Capture the cell that displays the provided text and extract its [X, Y] central coordinate. 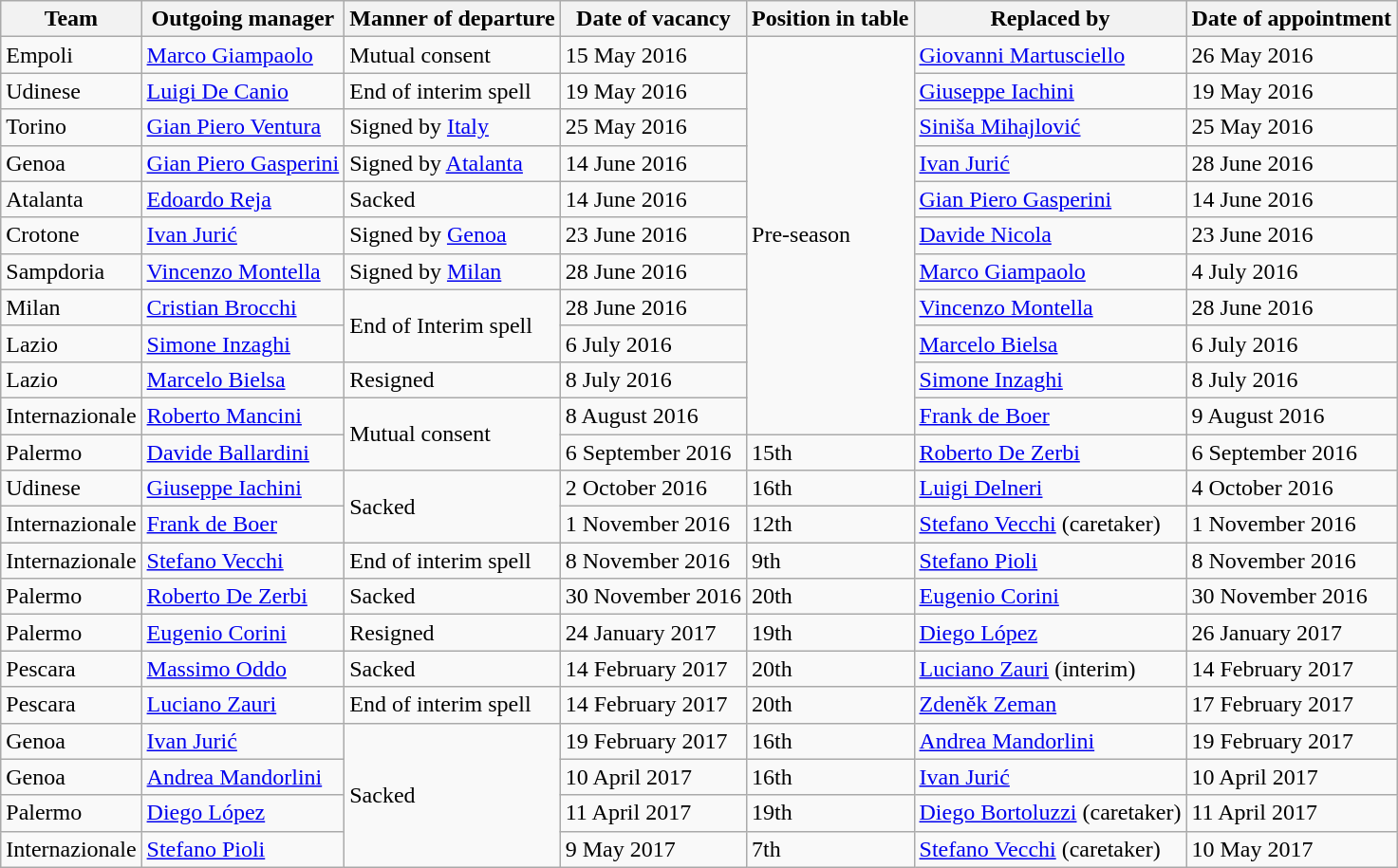
Stefano Vecchi [243, 561]
15th [830, 452]
Roberto Mancini [243, 416]
Signed by Genoa [452, 235]
Signed by Atalanta [452, 163]
Cristian Brocchi [243, 307]
12th [830, 525]
8 August 2016 [653, 416]
Gian Piero Ventura [243, 127]
9 May 2017 [653, 849]
Empoli [71, 55]
Zdeněk Zeman [1050, 705]
26 January 2017 [1292, 633]
15 May 2016 [653, 55]
Luigi Delneri [1050, 489]
Crotone [71, 235]
Luciano Zauri (interim) [1050, 669]
4 July 2016 [1292, 271]
Davide Nicola [1050, 235]
Signed by Italy [452, 127]
Massimo Oddo [243, 669]
26 May 2016 [1292, 55]
Diego Bortoluzzi (caretaker) [1050, 813]
Manner of departure [452, 19]
24 January 2017 [653, 633]
9 August 2016 [1292, 416]
Milan [71, 307]
Davide Ballardini [243, 452]
Atalanta [71, 199]
Siniša Mihajlović [1050, 127]
Edoardo Reja [243, 199]
Pre-season [830, 235]
2 October 2016 [653, 489]
10 May 2017 [1292, 849]
Torino [71, 127]
Signed by Milan [452, 271]
Replaced by [1050, 19]
4 October 2016 [1292, 489]
Outgoing manager [243, 19]
7th [830, 849]
Date of appointment [1292, 19]
Date of vacancy [653, 19]
9th [830, 561]
17 February 2017 [1292, 705]
Giovanni Martusciello [1050, 55]
Luigi De Canio [243, 91]
End of Interim spell [452, 325]
Sampdoria [71, 271]
Luciano Zauri [243, 705]
Position in table [830, 19]
Team [71, 19]
